Capture the cell that displays the provided text and extract its [x, y] central coordinate. 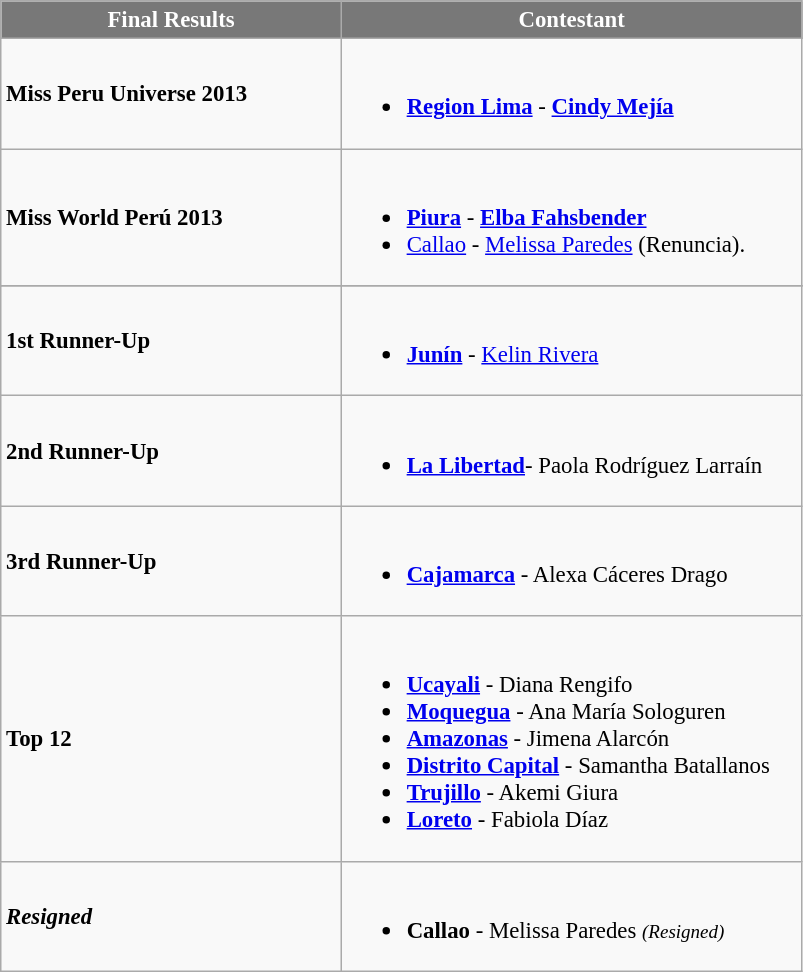
La Libertad- Paola Rodríguez Larraín [572, 451]
Contestant [572, 20]
Junín - Kelin Rivera [572, 341]
Miss Peru Universe 2013 [172, 94]
2nd Runner-Up [172, 451]
Resigned [172, 916]
Cajamarca - Alexa Cáceres Drago [572, 561]
Callao - Melissa Paredes (Resigned) [572, 916]
1st Runner-Up [172, 341]
3rd Runner-Up [172, 561]
Miss World Perú 2013 [172, 218]
Top 12 [172, 738]
Region Lima - Cindy Mejía [572, 94]
Piura - Elba FahsbenderCallao - Melissa Paredes (Renuncia). [572, 218]
Final Results [172, 20]
